Determine the (x, y) coordinate at the center of the cell enclosing the given text.  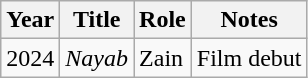
2024 (30, 58)
Zain (163, 58)
Role (163, 20)
Nayab (97, 58)
Notes (249, 20)
Title (97, 20)
Year (30, 20)
Film debut (249, 58)
